Return (x, y) of the center of cell containing provided text 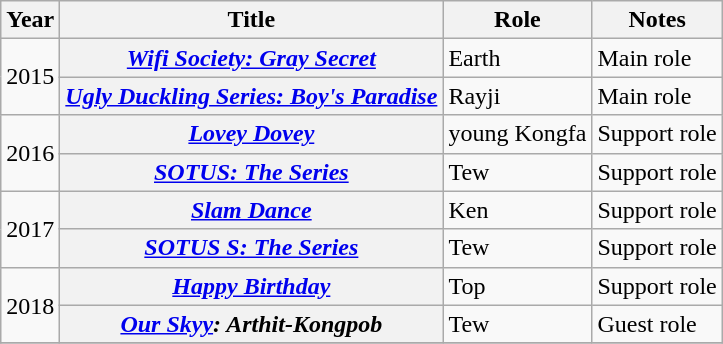
2016 (30, 153)
SOTUS S: The Series (252, 248)
Happy Birthday (252, 286)
Guest role (657, 324)
Slam Dance (252, 210)
Year (30, 20)
Title (252, 20)
2017 (30, 229)
Role (518, 20)
Wifi Society: Gray Secret (252, 58)
2018 (30, 305)
Rayji (518, 96)
Earth (518, 58)
Notes (657, 20)
Top (518, 286)
Ugly Duckling Series: Boy's Paradise (252, 96)
young Kongfa (518, 134)
Ken (518, 210)
Lovey Dovey (252, 134)
2015 (30, 77)
Our Skyy: Arthit-Kongpob (252, 324)
SOTUS: The Series (252, 172)
